Capture the cell that displays the provided text and extract its [X, Y] central coordinate. 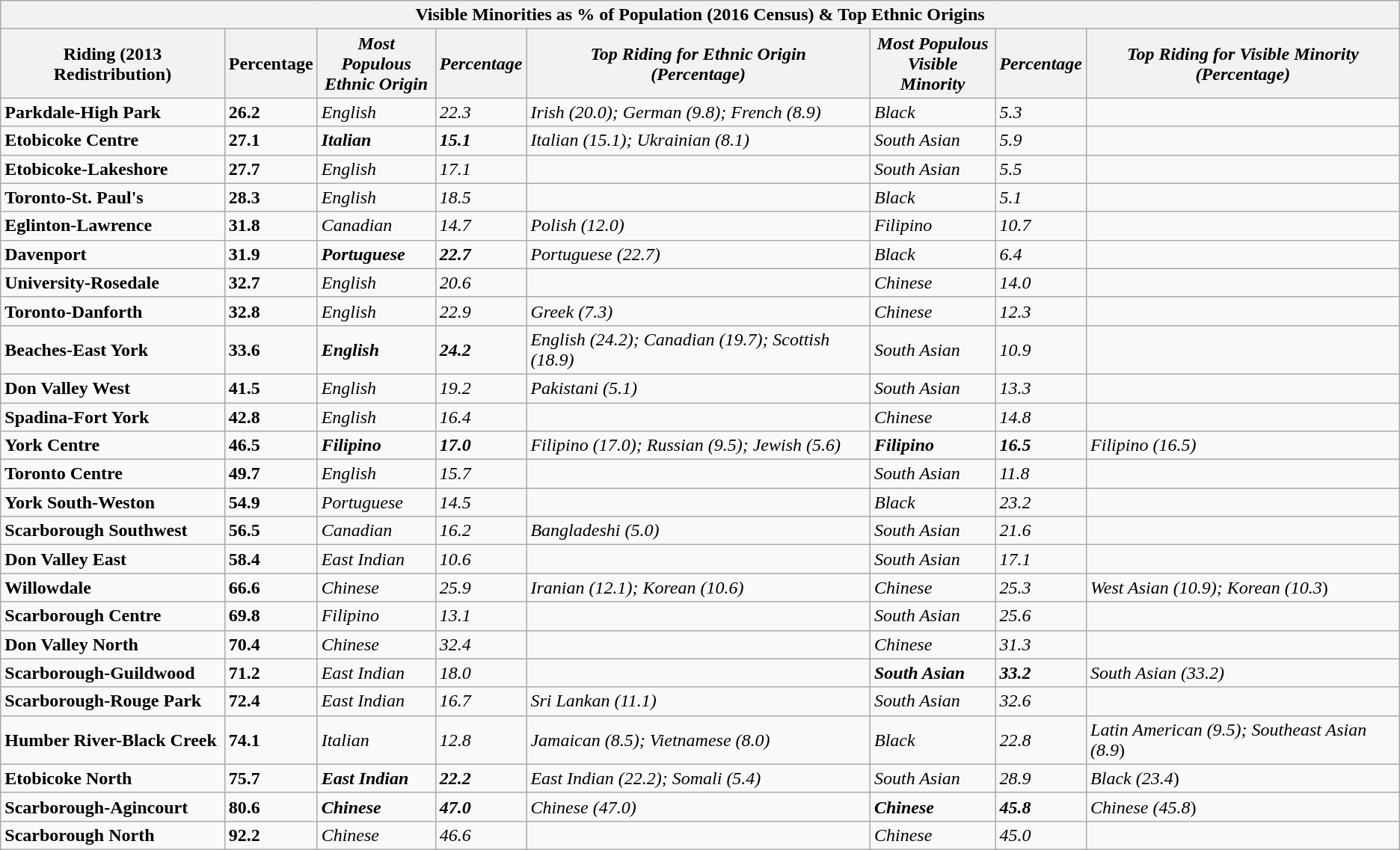
19.2 [481, 388]
Pakistani (5.1) [699, 388]
74.1 [271, 740]
14.5 [481, 502]
Scarborough-Rouge Park [112, 701]
Don Valley West [112, 388]
13.1 [481, 616]
15.7 [481, 474]
49.7 [271, 474]
22.7 [481, 254]
22.9 [481, 311]
66.6 [271, 588]
27.1 [271, 141]
Most PopulousVisible Minority [932, 64]
22.8 [1041, 740]
Etobicoke North [112, 778]
13.3 [1041, 388]
32.6 [1041, 701]
Toronto-Danforth [112, 311]
Willowdale [112, 588]
Toronto Centre [112, 474]
15.1 [481, 141]
English (24.2); Canadian (19.7); Scottish (18.9) [699, 350]
5.3 [1041, 112]
5.5 [1041, 169]
Davenport [112, 254]
46.6 [481, 835]
Eglinton-Lawrence [112, 226]
5.9 [1041, 141]
16.5 [1041, 446]
Scarborough-Guildwood [112, 673]
Portuguese (22.7) [699, 254]
45.0 [1041, 835]
Scarborough Southwest [112, 531]
Chinese (45.8) [1243, 807]
72.4 [271, 701]
46.5 [271, 446]
Top Riding for Ethnic Origin(Percentage) [699, 64]
Parkdale-High Park [112, 112]
Toronto-St. Paul's [112, 197]
5.1 [1041, 197]
28.3 [271, 197]
6.4 [1041, 254]
Sri Lankan (11.1) [699, 701]
Filipino (16.5) [1243, 446]
10.7 [1041, 226]
Etobicoke-Lakeshore [112, 169]
31.8 [271, 226]
16.2 [481, 531]
45.8 [1041, 807]
24.2 [481, 350]
Irish (20.0); German (9.8); French (8.9) [699, 112]
92.2 [271, 835]
South Asian (33.2) [1243, 673]
21.6 [1041, 531]
32.4 [481, 644]
Visible Minorities as % of Population (2016 Census) & Top Ethnic Origins [700, 15]
54.9 [271, 502]
25.6 [1041, 616]
27.7 [271, 169]
12.3 [1041, 311]
Jamaican (8.5); Vietnamese (8.0) [699, 740]
20.6 [481, 283]
18.5 [481, 197]
25.3 [1041, 588]
14.8 [1041, 416]
10.9 [1041, 350]
Humber River-Black Creek [112, 740]
Don Valley East [112, 559]
Scarborough-Agincourt [112, 807]
Beaches-East York [112, 350]
Greek (7.3) [699, 311]
Riding (2013 Redistribution) [112, 64]
16.7 [481, 701]
18.0 [481, 673]
31.3 [1041, 644]
10.6 [481, 559]
Scarborough North [112, 835]
75.7 [271, 778]
University-Rosedale [112, 283]
41.5 [271, 388]
Iranian (12.1); Korean (10.6) [699, 588]
West Asian (10.9); Korean (10.3) [1243, 588]
14.7 [481, 226]
Chinese (47.0) [699, 807]
14.0 [1041, 283]
25.9 [481, 588]
22.3 [481, 112]
33.6 [271, 350]
71.2 [271, 673]
Most PopulousEthnic Origin [376, 64]
Italian (15.1); Ukrainian (8.1) [699, 141]
East Indian (22.2); Somali (5.4) [699, 778]
23.2 [1041, 502]
Spadina-Fort York [112, 416]
22.2 [481, 778]
16.4 [481, 416]
York South-Weston [112, 502]
Filipino (17.0); Russian (9.5); Jewish (5.6) [699, 446]
56.5 [271, 531]
17.0 [481, 446]
Polish (12.0) [699, 226]
Etobicoke Centre [112, 141]
80.6 [271, 807]
Bangladeshi (5.0) [699, 531]
70.4 [271, 644]
11.8 [1041, 474]
28.9 [1041, 778]
31.9 [271, 254]
York Centre [112, 446]
42.8 [271, 416]
32.8 [271, 311]
Scarborough Centre [112, 616]
26.2 [271, 112]
Don Valley North [112, 644]
58.4 [271, 559]
32.7 [271, 283]
33.2 [1041, 673]
Black (23.4) [1243, 778]
Latin American (9.5); Southeast Asian (8.9) [1243, 740]
69.8 [271, 616]
12.8 [481, 740]
Top Riding for Visible Minority(Percentage) [1243, 64]
47.0 [481, 807]
